Return the (X, Y) coordinate for the center point of the cell that contains the specified text.  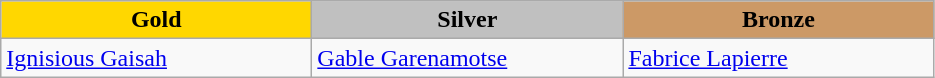
Gable Garenamotse (468, 58)
Silver (468, 20)
Ignisious Gaisah (156, 58)
Bronze (778, 20)
Fabrice Lapierre (778, 58)
Gold (156, 20)
